Locate the cell with the specified text and output its (x, y) center coordinate. 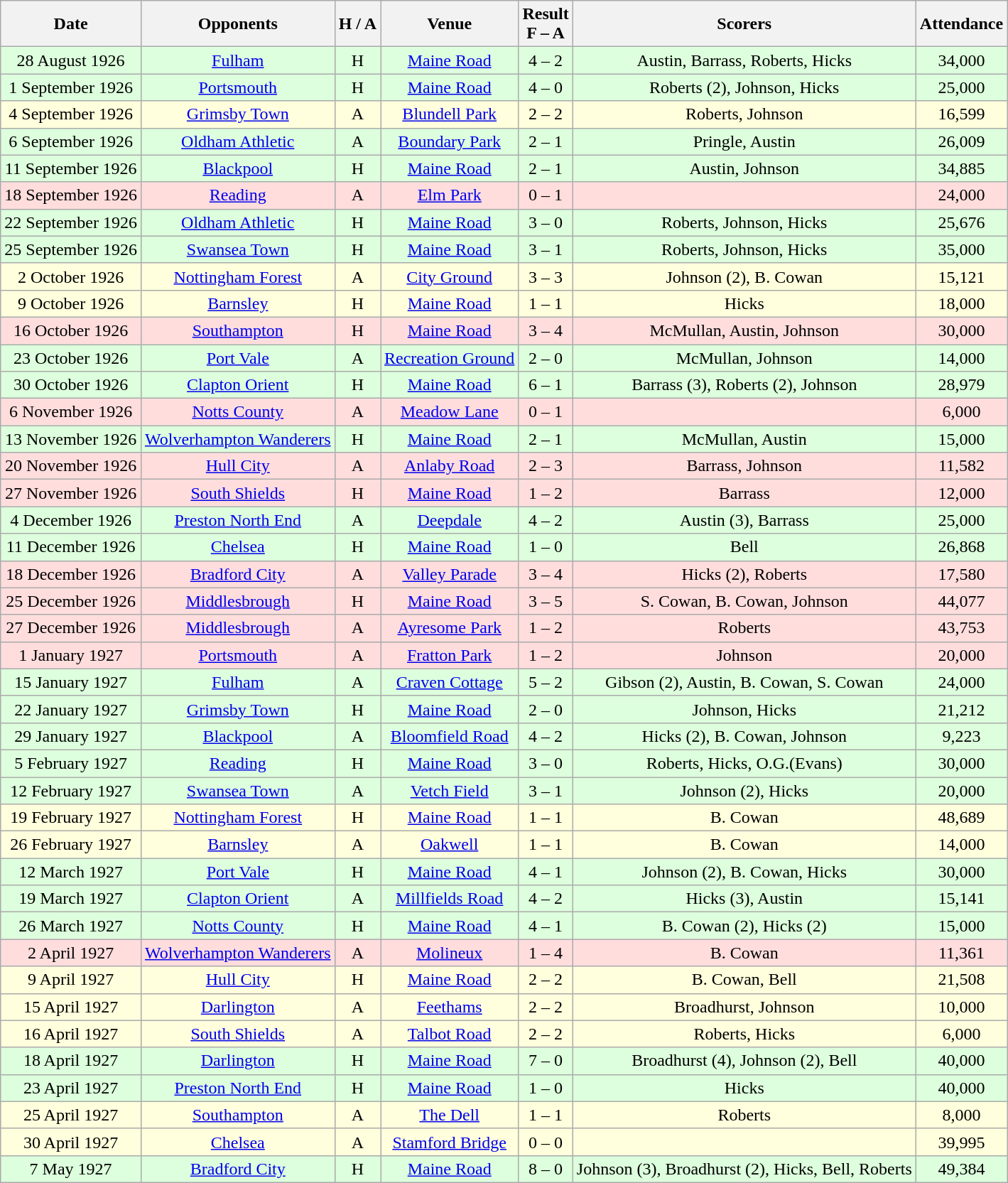
28,979 (961, 385)
Austin, Barrass, Roberts, Hicks (744, 60)
25 April 1927 (71, 1115)
McMullan, Austin, Johnson (744, 330)
22 January 1927 (71, 709)
8,000 (961, 1115)
Barrass, Johnson (744, 466)
Hicks (2), Roberts (744, 574)
Austin (3), Barrass (744, 520)
McMullan, Austin (744, 439)
15 January 1927 (71, 682)
8 – 0 (546, 1169)
Barrass (744, 493)
11,582 (961, 466)
Hicks (3), Austin (744, 899)
20 November 1926 (71, 466)
Bell (744, 547)
B. Cowan (2), Hicks (2) (744, 926)
ResultF – A (546, 24)
28 August 1926 (71, 60)
25 December 1926 (71, 601)
16 April 1927 (71, 1034)
Elm Park (450, 195)
Barrass (3), Roberts (2), Johnson (744, 385)
48,689 (961, 818)
34,000 (961, 60)
2 – 3 (546, 466)
25 September 1926 (71, 249)
19 February 1927 (71, 818)
Gibson (2), Austin, B. Cowan, S. Cowan (744, 682)
Roberts (2), Johnson, Hicks (744, 87)
Meadow Lane (450, 412)
City Ground (450, 276)
13 November 1926 (71, 439)
26 March 1927 (71, 926)
11 December 1926 (71, 547)
3 – 5 (546, 601)
Scorers (744, 24)
9 April 1927 (71, 980)
17,580 (961, 574)
Bloomfield Road (450, 736)
Hicks (2), B. Cowan, Johnson (744, 736)
Boundary Park (450, 141)
Vetch Field (450, 791)
2 October 1926 (71, 276)
19 March 1927 (71, 899)
44,077 (961, 601)
10,000 (961, 1007)
15,141 (961, 899)
12 February 1927 (71, 791)
9 October 1926 (71, 303)
H / A (357, 24)
12 March 1927 (71, 872)
Pringle, Austin (744, 141)
7 – 0 (546, 1061)
Roberts, Hicks (744, 1034)
Ayresome Park (450, 628)
29 January 1927 (71, 736)
16 October 1926 (71, 330)
Stamford Bridge (450, 1142)
Deepdale (450, 520)
26,868 (961, 547)
S. Cowan, B. Cowan, Johnson (744, 601)
1 – 4 (546, 953)
3 – 3 (546, 276)
23 October 1926 (71, 357)
Roberts, Hicks, O.G.(Evans) (744, 763)
15,121 (961, 276)
22 September 1926 (71, 222)
34,885 (961, 168)
27 December 1926 (71, 628)
26,009 (961, 141)
43,753 (961, 628)
49,384 (961, 1169)
5 February 1927 (71, 763)
12,000 (961, 493)
Broadhurst, Johnson (744, 1007)
B. Cowan, Bell (744, 980)
Opponents (237, 24)
Anlaby Road (450, 466)
Molineux (450, 953)
7 May 1927 (71, 1169)
21,212 (961, 709)
Oakwell (450, 845)
18 December 1926 (71, 574)
Broadhurst (4), Johnson (2), Bell (744, 1061)
0 – 0 (546, 1142)
18,000 (961, 303)
30 October 1926 (71, 385)
11,361 (961, 953)
6 November 1926 (71, 412)
5 – 2 (546, 682)
6 September 1926 (71, 141)
Attendance (961, 24)
Johnson (3), Broadhurst (2), Hicks, Bell, Roberts (744, 1169)
Johnson, Hicks (744, 709)
16,599 (961, 114)
Feethams (450, 1007)
4 September 1926 (71, 114)
Johnson (2), B. Cowan (744, 276)
23 April 1927 (71, 1088)
McMullan, Johnson (744, 357)
2 April 1927 (71, 953)
15 April 1927 (71, 1007)
4 – 0 (546, 87)
11 September 1926 (71, 168)
18 September 1926 (71, 195)
21,508 (961, 980)
18 April 1927 (71, 1061)
Recreation Ground (450, 357)
Johnson (2), Hicks (744, 791)
1 September 1926 (71, 87)
Date (71, 24)
Fratton Park (450, 655)
1 January 1927 (71, 655)
Austin, Johnson (744, 168)
Blundell Park (450, 114)
Roberts, Johnson (744, 114)
The Dell (450, 1115)
30 April 1927 (71, 1142)
6 – 1 (546, 385)
26 February 1927 (71, 845)
Venue (450, 24)
Valley Parade (450, 574)
35,000 (961, 249)
25,676 (961, 222)
Johnson (2), B. Cowan, Hicks (744, 872)
Talbot Road (450, 1034)
9,223 (961, 736)
4 December 1926 (71, 520)
27 November 1926 (71, 493)
39,995 (961, 1142)
Craven Cottage (450, 682)
Johnson (744, 655)
Millfields Road (450, 899)
